Determine the [X, Y] coordinate at the center of the cell enclosing the given text.  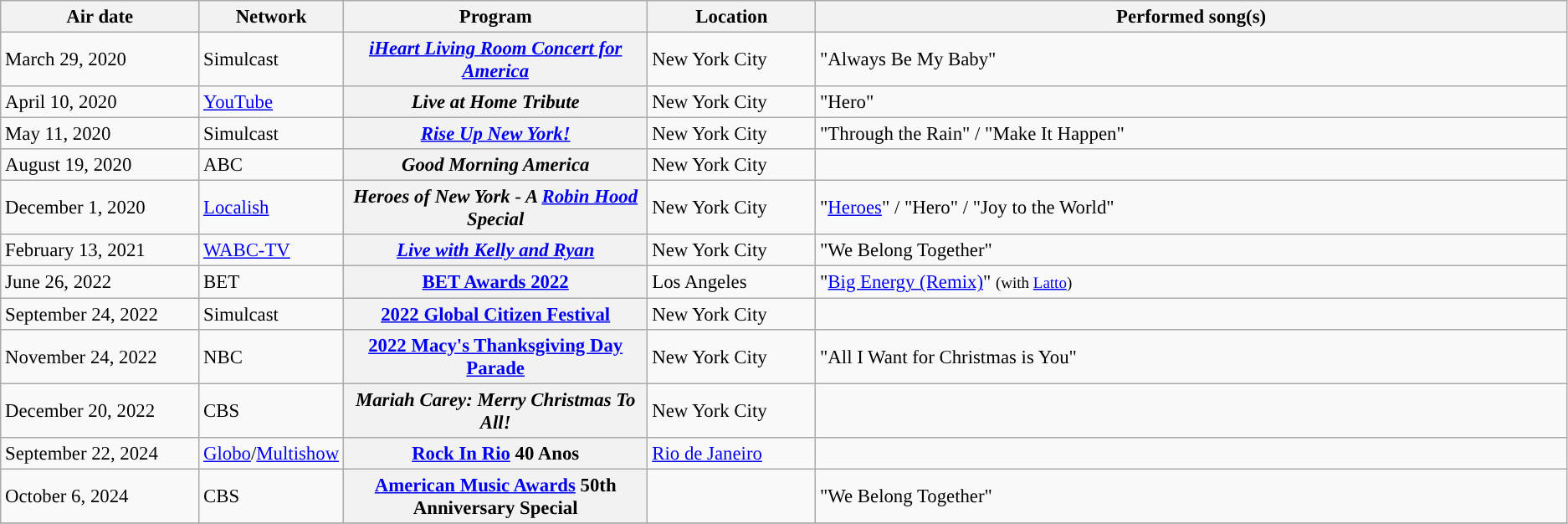
April 10, 2020 [100, 102]
Mariah Carey: Merry Christmas To All! [495, 410]
YouTube [271, 102]
Rise Up New York! [495, 134]
Performed song(s) [1191, 17]
Location [731, 17]
Los Angeles [731, 282]
Localish [271, 208]
Air date [100, 17]
December 1, 2020 [100, 208]
August 19, 2020 [100, 165]
October 6, 2024 [100, 496]
Heroes of New York - A Robin Hood Special [495, 208]
"Big Energy (Remix)" (with Latto) [1191, 282]
2022 Macy's Thanksgiving Day Parade [495, 357]
June 26, 2022 [100, 282]
Live with Kelly and Ryan [495, 250]
"Through the Rain" / "Make It Happen" [1191, 134]
September 24, 2022 [100, 314]
May 11, 2020 [100, 134]
Globo/Multishow [271, 453]
March 29, 2020 [100, 60]
"Heroes" / "Hero" / "Joy to the World" [1191, 208]
"Always Be My Baby" [1191, 60]
ABC [271, 165]
November 24, 2022 [100, 357]
"All I Want for Christmas is You" [1191, 357]
WABC-TV [271, 250]
iHeart Living Room Concert for America [495, 60]
Program [495, 17]
Live at Home Tribute [495, 102]
2022 Global Citizen Festival [495, 314]
NBC [271, 357]
"Hero" [1191, 102]
Network [271, 17]
BET [271, 282]
Rock In Rio 40 Anos [495, 453]
Rio de Janeiro [731, 453]
BET Awards 2022 [495, 282]
December 20, 2022 [100, 410]
September 22, 2024 [100, 453]
Good Morning America [495, 165]
American Music Awards 50th Anniversary Special [495, 496]
February 13, 2021 [100, 250]
